Find where the given text appears and provide that cell's center as [x, y] coordinate. 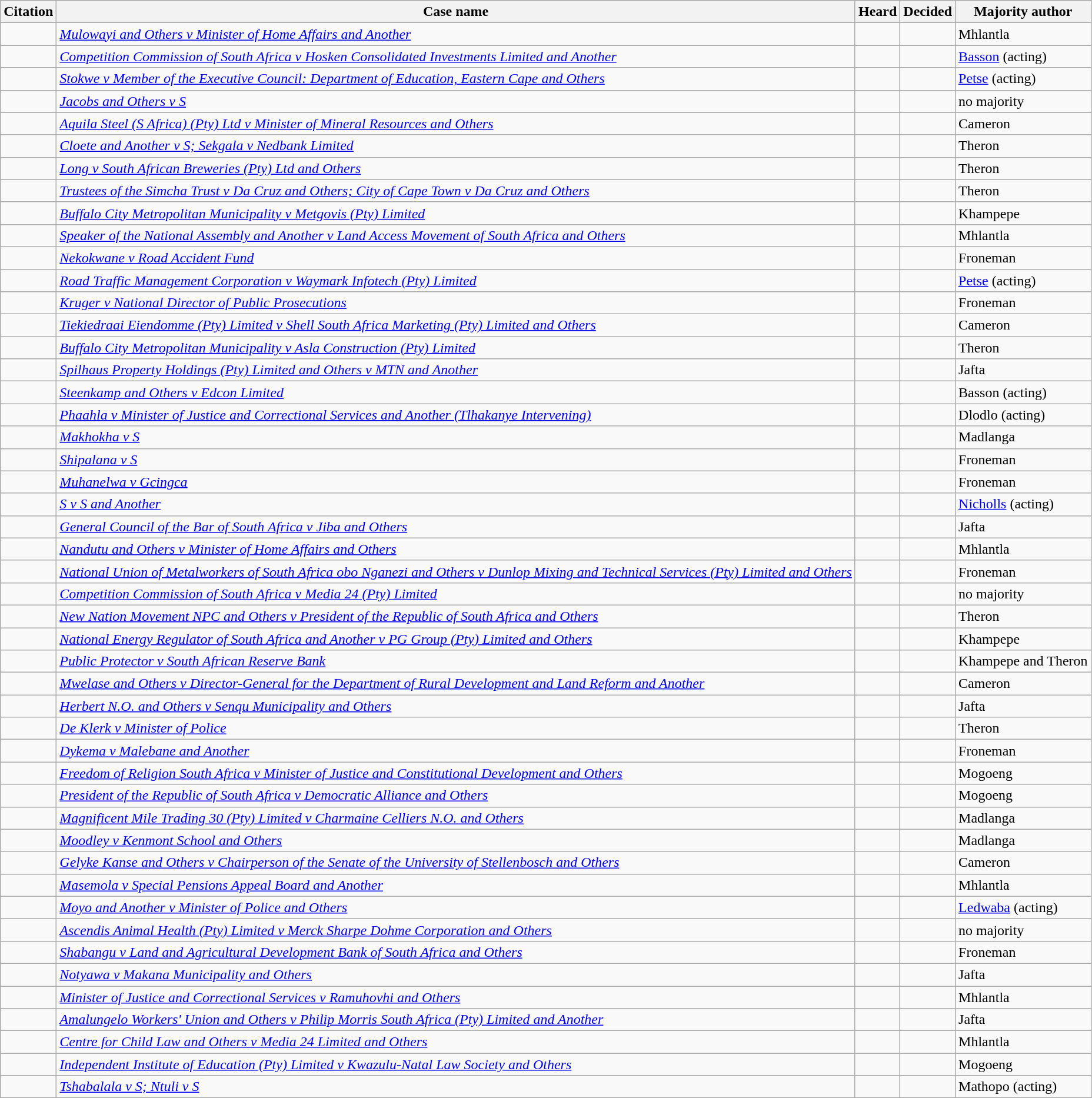
Dlodlo (acting) [1024, 415]
Steenkamp and Others v Edcon Limited [456, 392]
Dykema v Malebane and Another [456, 751]
Stokwe v Member of the Executive Council: Department of Education, Eastern Cape and Others [456, 79]
Decided [928, 12]
Case name [456, 12]
Shipalana v S [456, 460]
De Klerk v Minister of Police [456, 728]
Herbert N.O. and Others v Senqu Municipality and Others [456, 706]
Aquila Steel (S Africa) (Pty) Ltd v Minister of Mineral Resources and Others [456, 124]
Makhokha v S [456, 437]
Kruger v National Director of Public Prosecutions [456, 303]
Mwelase and Others v Director-General for the Department of Rural Development and Land Reform and Another [456, 684]
S v S and Another [456, 504]
Ascendis Animal Health (Pty) Limited v Merck Sharpe Dohme Corporation and Others [456, 930]
Magnificent Mile Trading 30 (Pty) Limited v Charmaine Celliers N.O. and Others [456, 818]
National Union of Metalworkers of South Africa obo Nganezi and Others v Dunlop Mixing and Technical Services (Pty) Limited and Others [456, 571]
Mulowayi and Others v Minister of Home Affairs and Another [456, 34]
Buffalo City Metropolitan Municipality v Asla Construction (Pty) Limited [456, 348]
Notyawa v Makana Municipality and Others [456, 974]
Masemola v Special Pensions Appeal Board and Another [456, 885]
Nekokwane v Road Accident Fund [456, 258]
Heard [877, 12]
Phaahla v Minister of Justice and Correctional Services and Another (Tlhakanye Intervening) [456, 415]
Trustees of the Simcha Trust v Da Cruz and Others; City of Cape Town v Da Cruz and Others [456, 191]
Competition Commission of South Africa v Hosken Consolidated Investments Limited and Another [456, 56]
Jacobs and Others v S [456, 101]
Centre for Child Law and Others v Media 24 Limited and Others [456, 1042]
Spilhaus Property Holdings (Pty) Limited and Others v MTN and Another [456, 370]
Muhanelwa v Gcingca [456, 482]
Moodley v Kenmont School and Others [456, 840]
Gelyke Kanse and Others v Chairperson of the Senate of the University of Stellenbosch and Others [456, 863]
Freedom of Religion South Africa v Minister of Justice and Constitutional Development and Others [456, 773]
Majority author [1024, 12]
Nandutu and Others v Minister of Home Affairs and Others [456, 549]
Nicholls (acting) [1024, 504]
Moyo and Another v Minister of Police and Others [456, 907]
Competition Commission of South Africa v Media 24 (Pty) Limited [456, 594]
Shabangu v Land and Agricultural Development Bank of South Africa and Others [456, 952]
Independent Institute of Education (Pty) Limited v Kwazulu-Natal Law Society and Others [456, 1064]
Tshabalala v S; Ntuli v S [456, 1087]
Ledwaba (acting) [1024, 907]
Mathopo (acting) [1024, 1087]
Long v South African Breweries (Pty) Ltd and Others [456, 168]
General Council of the Bar of South Africa v Jiba and Others [456, 527]
Road Traffic Management Corporation v Waymark Infotech (Pty) Limited [456, 281]
Public Protector v South African Reserve Bank [456, 661]
Khampepe and Theron [1024, 661]
Tiekiedraai Eiendomme (Pty) Limited v Shell South Africa Marketing (Pty) Limited and Others [456, 325]
Speaker of the National Assembly and Another v Land Access Movement of South Africa and Others [456, 235]
New Nation Movement NPC and Others v President of the Republic of South Africa and Others [456, 616]
Buffalo City Metropolitan Municipality v Metgovis (Pty) Limited [456, 213]
Citation [28, 12]
President of the Republic of South Africa v Democratic Alliance and Others [456, 796]
National Energy Regulator of South Africa and Another v PG Group (Pty) Limited and Others [456, 638]
Amalungelo Workers' Union and Others v Philip Morris South Africa (Pty) Limited and Another [456, 1020]
Cloete and Another v S; Sekgala v Nedbank Limited [456, 146]
Minister of Justice and Correctional Services v Ramuhovhi and Others [456, 997]
